Provide the (X, Y) coordinate of the cell's center where the given text is located.  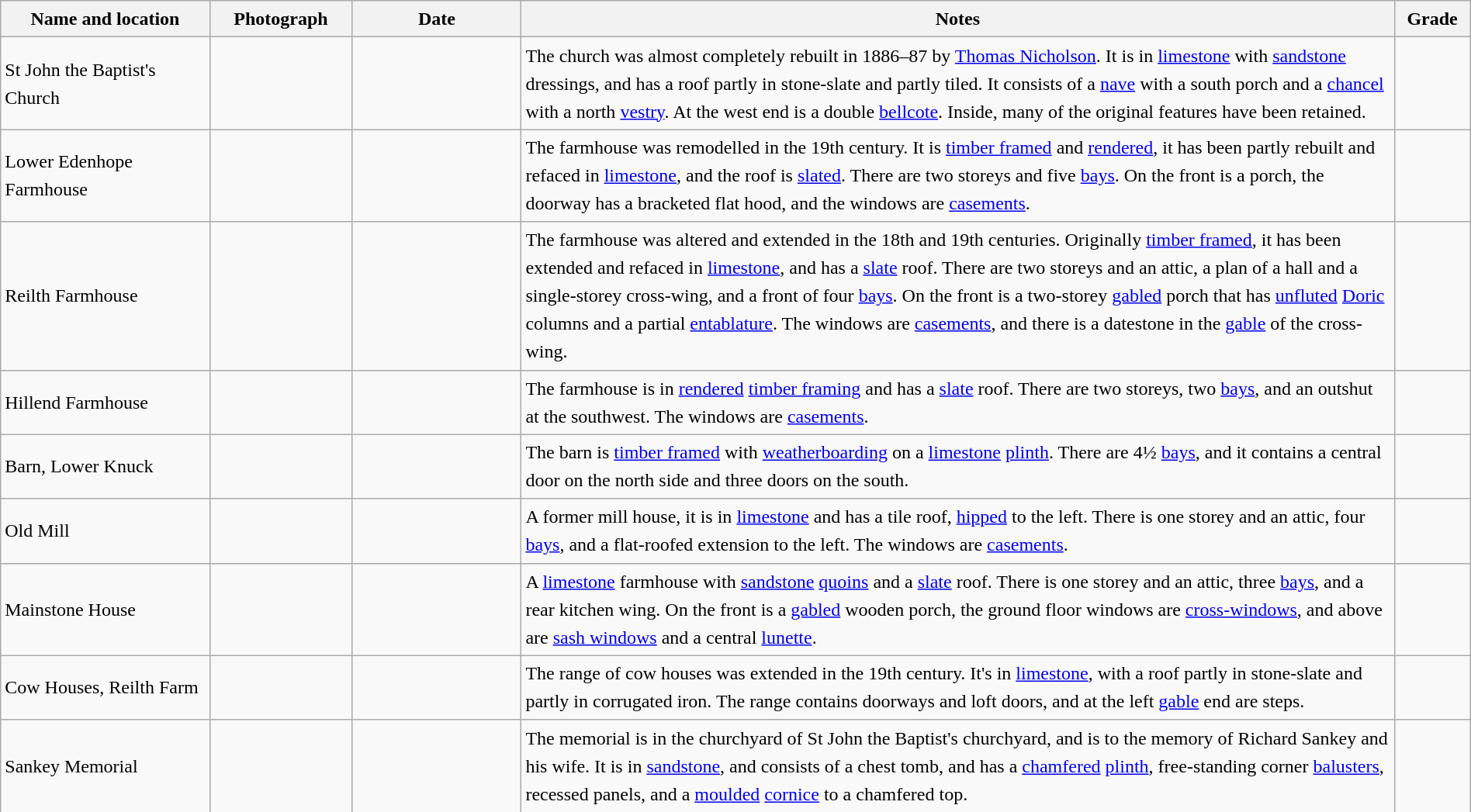
Name and location (106, 19)
Lower Edenhope Farmhouse (106, 175)
Hillend Farmhouse (106, 402)
Mainstone House (106, 610)
Old Mill (106, 530)
Reilth Farmhouse (106, 296)
Grade (1432, 19)
Sankey Memorial (106, 766)
St John the Baptist's Church (106, 84)
Cow Houses, Reilth Farm (106, 687)
Photograph (281, 19)
Barn, Lower Knuck (106, 467)
Date (437, 19)
Notes (957, 19)
